Locate the cell with the specified text and output its (X, Y) center coordinate. 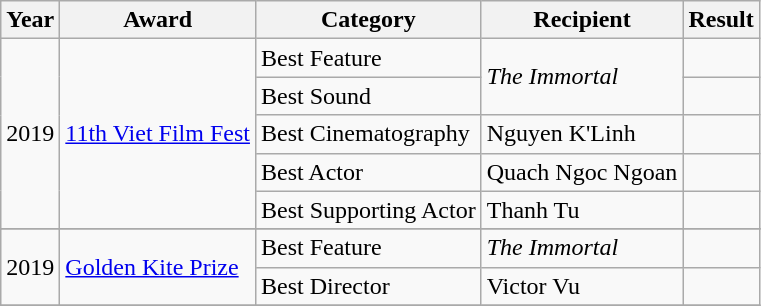
Best Cinematography (368, 134)
Thanh Tu (582, 210)
Best Director (368, 286)
Best Supporting Actor (368, 210)
Recipient (582, 20)
Result (721, 20)
Category (368, 20)
Award (158, 20)
Golden Kite Prize (158, 267)
Quach Ngoc Ngoan (582, 172)
Best Actor (368, 172)
Best Sound (368, 96)
Nguyen K'Linh (582, 134)
Victor Vu (582, 286)
11th Viet Film Fest (158, 134)
Year (30, 20)
